For the text-containing cell, return its midpoint in [X, Y] coordinate format. 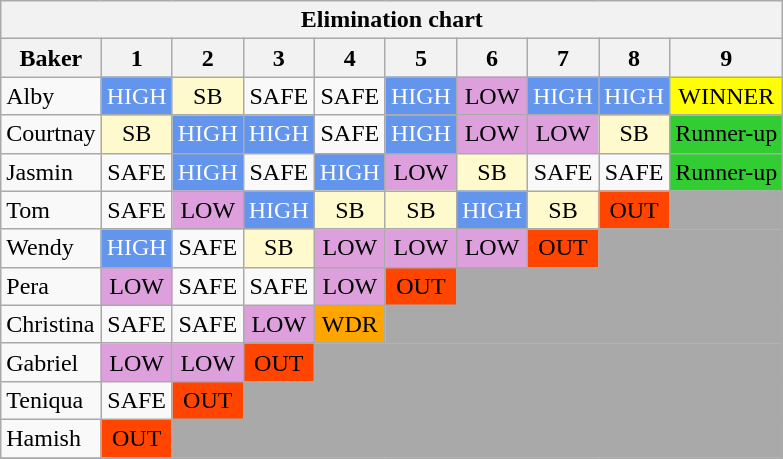
Gabriel [51, 362]
Wendy [51, 248]
1 [136, 58]
WDR [350, 324]
Courtnay [51, 134]
Hamish [51, 438]
5 [420, 58]
Christina [51, 324]
2 [208, 58]
Jasmin [51, 172]
3 [278, 58]
Elimination chart [392, 20]
Tom [51, 210]
Pera [51, 286]
6 [492, 58]
4 [350, 58]
Alby [51, 96]
Teniqua [51, 400]
Baker [51, 58]
WINNER [726, 96]
8 [634, 58]
9 [726, 58]
7 [564, 58]
